Locate the cell with the specified text and output its [X, Y] center coordinate. 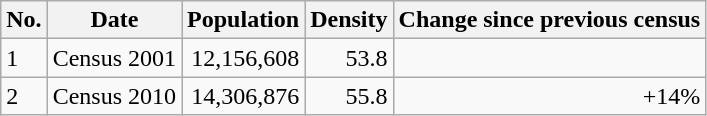
14,306,876 [244, 96]
55.8 [349, 96]
53.8 [349, 58]
+14% [550, 96]
Date [114, 20]
12,156,608 [244, 58]
Population [244, 20]
Census 2010 [114, 96]
1 [24, 58]
No. [24, 20]
Census 2001 [114, 58]
Change since previous census [550, 20]
Density [349, 20]
2 [24, 96]
